For the text-containing cell, return its midpoint in (x, y) coordinate format. 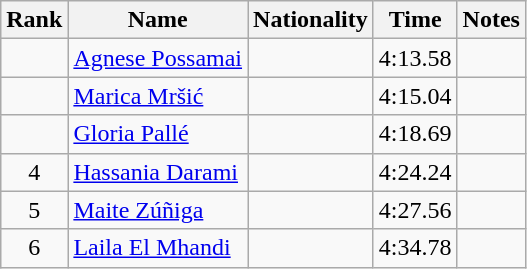
Hassania Darami (158, 172)
Gloria Pallé (158, 134)
Time (415, 20)
4:27.56 (415, 210)
Maite Zúñiga (158, 210)
Laila El Mhandi (158, 248)
4 (34, 172)
4:24.24 (415, 172)
Marica Mršić (158, 96)
4:13.58 (415, 58)
Rank (34, 20)
Notes (491, 20)
5 (34, 210)
Name (158, 20)
Agnese Possamai (158, 58)
Nationality (311, 20)
4:15.04 (415, 96)
4:18.69 (415, 134)
4:34.78 (415, 248)
6 (34, 248)
